Pinpoint the cell where the given text exists, returning its (x, y) midpoint coordinate. 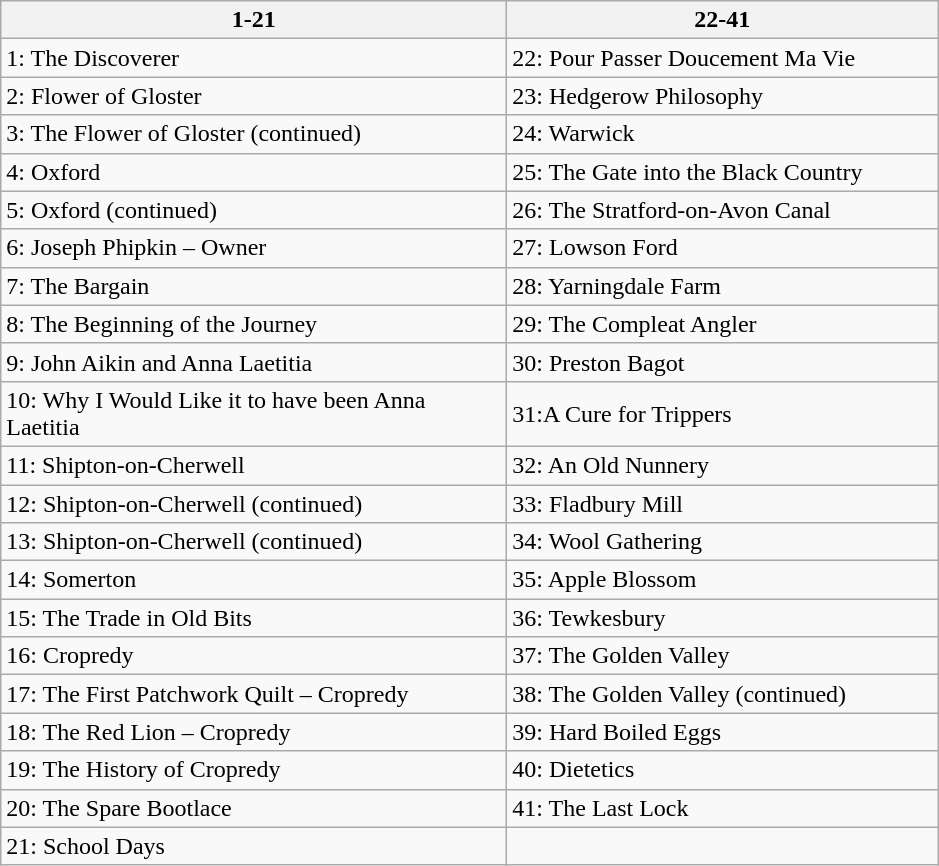
9: John Aikin and Anna Laetitia (254, 362)
23: Hedgerow Philosophy (722, 96)
6: Joseph Phipkin – Owner (254, 248)
32: An Old Nunnery (722, 465)
12: Shipton-on-Cherwell (continued) (254, 503)
31:A Cure for Trippers (722, 414)
33: Fladbury Mill (722, 503)
25: The Gate into the Black Country (722, 172)
4: Oxford (254, 172)
30: Preston Bagot (722, 362)
20: The Spare Bootlace (254, 808)
14: Somerton (254, 580)
17: The First Patchwork Quilt – Cropredy (254, 694)
10: Why I Would Like it to have been Anna Laetitia (254, 414)
39: Hard Boiled Eggs (722, 732)
28: Yarningdale Farm (722, 286)
16: Cropredy (254, 656)
22-41 (722, 20)
34: Wool Gathering (722, 542)
15: The Trade in Old Bits (254, 618)
27: Lowson Ford (722, 248)
36: Tewkesbury (722, 618)
40: Dietetics (722, 770)
26: The Stratford-on-Avon Canal (722, 210)
35: Apple Blossom (722, 580)
8: The Beginning of the Journey (254, 324)
3: The Flower of Gloster (continued) (254, 134)
38: The Golden Valley (continued) (722, 694)
29: The Compleat Angler (722, 324)
37: The Golden Valley (722, 656)
7: The Bargain (254, 286)
24: Warwick (722, 134)
21: School Days (254, 846)
11: Shipton-on-Cherwell (254, 465)
2: Flower of Gloster (254, 96)
18: The Red Lion – Cropredy (254, 732)
5: Oxford (continued) (254, 210)
1-21 (254, 20)
13: Shipton-on-Cherwell (continued) (254, 542)
41: The Last Lock (722, 808)
1: The Discoverer (254, 58)
19: The History of Cropredy (254, 770)
22: Pour Passer Doucement Ma Vie (722, 58)
